Pinpoint the cell where the given text exists, returning its [x, y] midpoint coordinate. 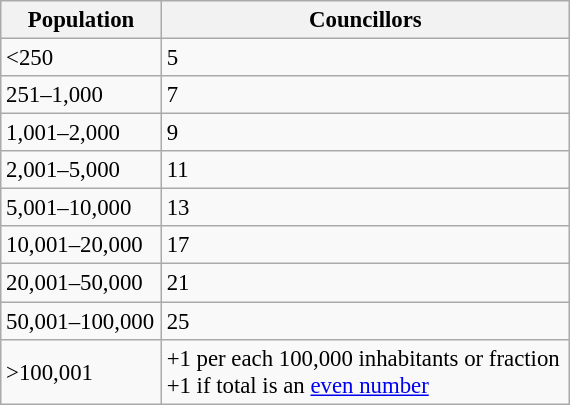
Population [82, 20]
Councillors [365, 20]
5,001–10,000 [82, 208]
7 [365, 95]
>100,001 [82, 372]
25 [365, 321]
9 [365, 133]
13 [365, 208]
1,001–2,000 [82, 133]
20,001–50,000 [82, 283]
11 [365, 170]
5 [365, 58]
<250 [82, 58]
2,001–5,000 [82, 170]
+1 per each 100,000 inhabitants or fraction+1 if total is an even number [365, 372]
21 [365, 283]
10,001–20,000 [82, 245]
50,001–100,000 [82, 321]
251–1,000 [82, 95]
17 [365, 245]
